Find where the given text appears and provide that cell's center as (X, Y) coordinate. 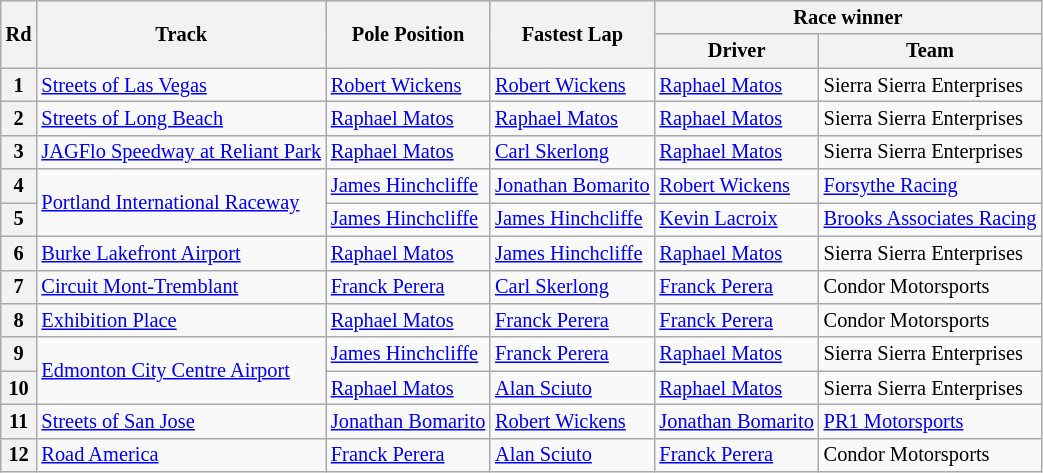
11 (19, 421)
2 (19, 118)
Kevin Lacroix (736, 219)
Rd (19, 34)
4 (19, 186)
Exhibition Place (180, 320)
1 (19, 85)
5 (19, 219)
Circuit Mont-Tremblant (180, 287)
Fastest Lap (572, 34)
PR1 Motorsports (930, 421)
Brooks Associates Racing (930, 219)
Streets of San Jose (180, 421)
Track (180, 34)
Driver (736, 51)
Road America (180, 455)
JAGFlo Speedway at Reliant Park (180, 152)
Edmonton City Centre Airport (180, 370)
7 (19, 287)
6 (19, 253)
Race winner (848, 17)
8 (19, 320)
3 (19, 152)
12 (19, 455)
Forsythe Racing (930, 186)
10 (19, 388)
9 (19, 354)
Burke Lakefront Airport (180, 253)
Streets of Long Beach (180, 118)
Team (930, 51)
Portland International Raceway (180, 202)
Pole Position (408, 34)
Streets of Las Vegas (180, 85)
